Determine the [X, Y] coordinate at the center of the cell enclosing the given text.  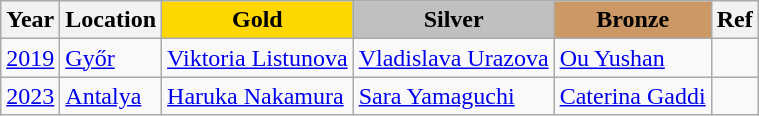
Vladislava Urazova [454, 58]
Location [111, 20]
Antalya [111, 96]
Sara Yamaguchi [454, 96]
Bronze [632, 20]
Győr [111, 58]
Haruka Nakamura [258, 96]
Ou Yushan [632, 58]
2023 [30, 96]
Gold [258, 20]
Year [30, 20]
Silver [454, 20]
Caterina Gaddi [632, 96]
Viktoria Listunova [258, 58]
2019 [30, 58]
Ref [734, 20]
